Return (X, Y) of the center of cell containing provided text 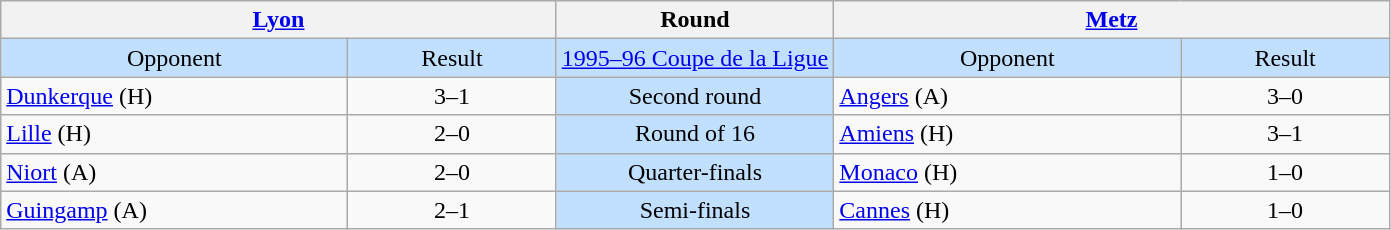
Round (695, 20)
Second round (695, 96)
Angers (A) (1008, 96)
Lyon (278, 20)
Dunkerque (H) (174, 96)
Cannes (H) (1008, 210)
Niort (A) (174, 172)
Quarter-finals (695, 172)
Guingamp (A) (174, 210)
Round of 16 (695, 134)
2–1 (452, 210)
1995–96 Coupe de la Ligue (695, 58)
3–0 (1285, 96)
Metz (1112, 20)
Semi-finals (695, 210)
Amiens (H) (1008, 134)
Lille (H) (174, 134)
Monaco (H) (1008, 172)
